Return the [X, Y] coordinate for the center point of the cell that contains the specified text.  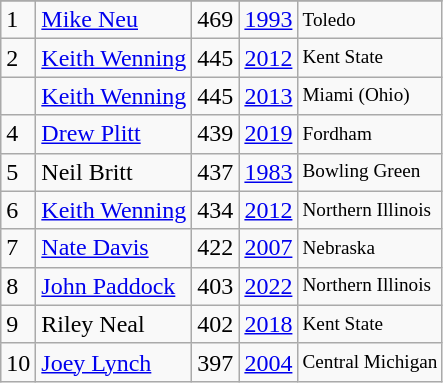
John Paddock [114, 286]
1993 [268, 20]
Fordham [370, 134]
2007 [268, 248]
9 [18, 324]
Bowling Green [370, 172]
Nate Davis [114, 248]
Joey Lynch [114, 362]
2013 [268, 96]
397 [216, 362]
Mike Neu [114, 20]
5 [18, 172]
Toledo [370, 20]
Nebraska [370, 248]
8 [18, 286]
2 [18, 58]
6 [18, 210]
434 [216, 210]
422 [216, 248]
Neil Britt [114, 172]
439 [216, 134]
469 [216, 20]
Drew Plitt [114, 134]
Central Michigan [370, 362]
437 [216, 172]
4 [18, 134]
10 [18, 362]
403 [216, 286]
7 [18, 248]
1 [18, 20]
Riley Neal [114, 324]
2019 [268, 134]
402 [216, 324]
1983 [268, 172]
2004 [268, 362]
Miami (Ohio) [370, 96]
2018 [268, 324]
2022 [268, 286]
